Determine the (x, y) coordinate at the center of the cell enclosing the given text.  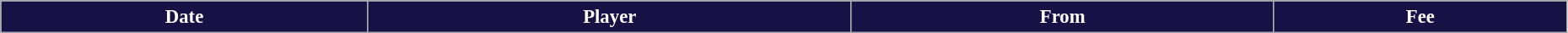
Date (185, 17)
Fee (1420, 17)
Player (609, 17)
From (1063, 17)
